Search for the cell housing the specified text and yield its (x, y) center coordinate. 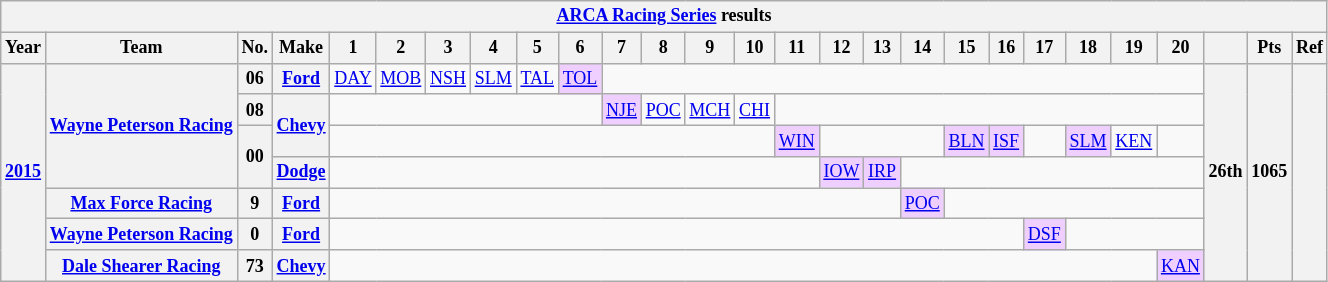
10 (755, 48)
No. (254, 48)
00 (254, 156)
8 (663, 48)
KAN (1181, 266)
11 (796, 48)
IOW (842, 172)
WIN (796, 140)
KEN (1134, 140)
18 (1088, 48)
BLN (966, 140)
16 (1006, 48)
MOB (401, 78)
Make (301, 48)
06 (254, 78)
CHI (755, 110)
Max Force Racing (141, 204)
6 (580, 48)
2 (401, 48)
TOL (580, 78)
26th (1226, 172)
Year (24, 48)
3 (448, 48)
19 (1134, 48)
08 (254, 110)
7 (622, 48)
ARCA Racing Series results (664, 16)
Dodge (301, 172)
15 (966, 48)
Dale Shearer Racing (141, 266)
12 (842, 48)
TAL (537, 78)
Pts (1270, 48)
4 (493, 48)
1065 (1270, 172)
73 (254, 266)
DAY (353, 78)
NJE (622, 110)
5 (537, 48)
ISF (1006, 140)
Team (141, 48)
2015 (24, 172)
DSF (1044, 234)
0 (254, 234)
Ref (1310, 48)
17 (1044, 48)
20 (1181, 48)
14 (922, 48)
13 (882, 48)
1 (353, 48)
NSH (448, 78)
MCH (710, 110)
IRP (882, 172)
